Return (X, Y) of the center of cell containing provided text 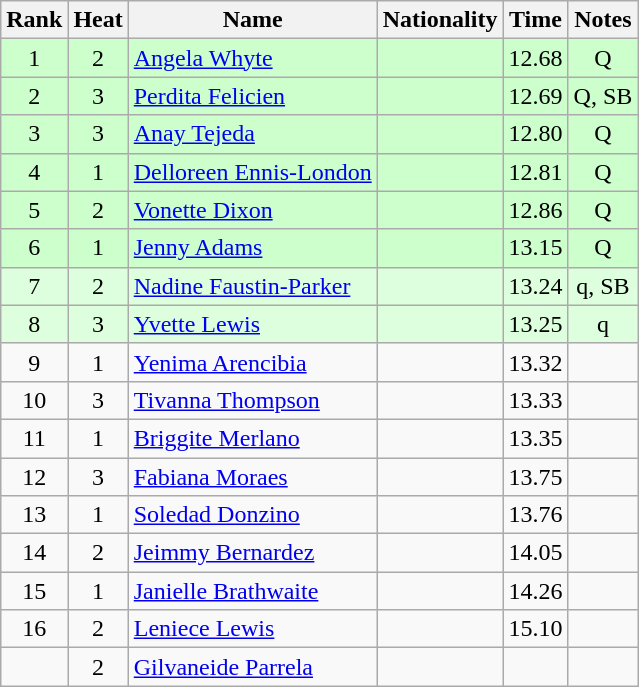
Yvette Lewis (252, 324)
15 (34, 591)
Gilvaneide Parrela (252, 667)
Perdita Felicien (252, 96)
Anay Tejeda (252, 134)
Soledad Donzino (252, 515)
Angela Whyte (252, 58)
Time (536, 20)
12.68 (536, 58)
4 (34, 172)
Janielle Brathwaite (252, 591)
Nationality (440, 20)
Vonette Dixon (252, 210)
Briggite Merlano (252, 438)
Name (252, 20)
12 (34, 477)
9 (34, 362)
Tivanna Thompson (252, 400)
q, SB (603, 286)
Yenima Arencibia (252, 362)
Fabiana Moraes (252, 477)
12.86 (536, 210)
7 (34, 286)
q (603, 324)
16 (34, 629)
5 (34, 210)
13.35 (536, 438)
Rank (34, 20)
13.76 (536, 515)
Heat (98, 20)
10 (34, 400)
12.81 (536, 172)
13.75 (536, 477)
Nadine Faustin-Parker (252, 286)
12.80 (536, 134)
14 (34, 553)
14.05 (536, 553)
13.15 (536, 248)
13.32 (536, 362)
12.69 (536, 96)
8 (34, 324)
13.25 (536, 324)
Q, SB (603, 96)
13 (34, 515)
Jeimmy Bernardez (252, 553)
14.26 (536, 591)
11 (34, 438)
Notes (603, 20)
6 (34, 248)
15.10 (536, 629)
13.33 (536, 400)
13.24 (536, 286)
Leniece Lewis (252, 629)
Jenny Adams (252, 248)
Delloreen Ennis-London (252, 172)
